Scan for the cell matching the given text and deliver its (x, y) coordinate at center. 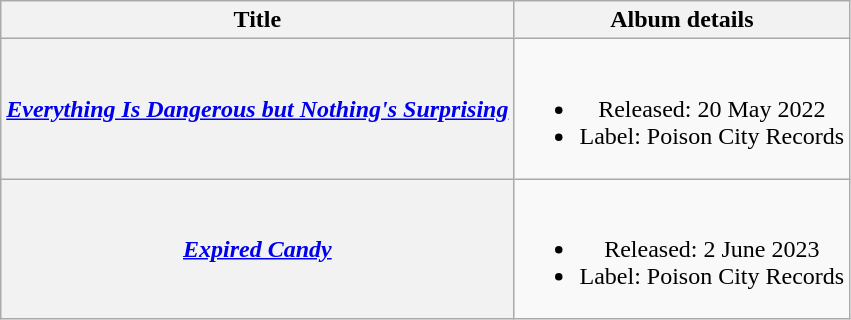
Released: 2 June 2023Label: Poison City Records (682, 249)
Album details (682, 20)
Everything Is Dangerous but Nothing's Surprising (258, 109)
Expired Candy (258, 249)
Released: 20 May 2022Label: Poison City Records (682, 109)
Title (258, 20)
